Output the (X, Y) coordinate of the center of the cell containing the given text.  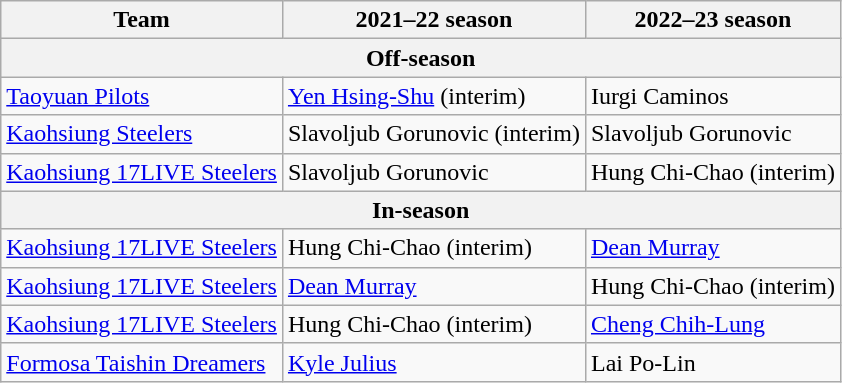
2021–22 season (434, 20)
Iurgi Caminos (712, 96)
Team (142, 20)
Lai Po-Lin (712, 362)
Kyle Julius (434, 362)
2022–23 season (712, 20)
Yen Hsing-Shu (interim) (434, 96)
In-season (421, 210)
Formosa Taishin Dreamers (142, 362)
Taoyuan Pilots (142, 96)
Kaohsiung Steelers (142, 134)
Off-season (421, 58)
Cheng Chih-Lung (712, 324)
Slavoljub Gorunovic (interim) (434, 134)
